Detect which cell encompasses the target text, then output its [x, y] center coordinate. 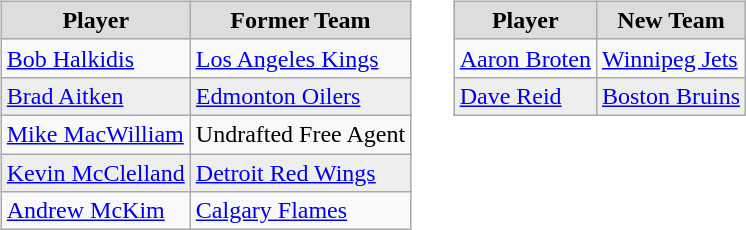
Andrew McKim [96, 211]
Detroit Red Wings [300, 173]
Undrafted Free Agent [300, 134]
Boston Bruins [670, 96]
Los Angeles Kings [300, 58]
Former Team [300, 20]
Brad Aitken [96, 96]
Bob Halkidis [96, 58]
Mike MacWilliam [96, 134]
Aaron Broten [525, 58]
New Team [670, 20]
Calgary Flames [300, 211]
Dave Reid [525, 96]
Kevin McClelland [96, 173]
Edmonton Oilers [300, 96]
Winnipeg Jets [670, 58]
